Identify which cell holds the provided text, then report its (X, Y) central coordinate. 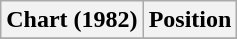
Chart (1982) (72, 20)
Position (190, 20)
